Identify which cell holds the provided text, then report its (X, Y) central coordinate. 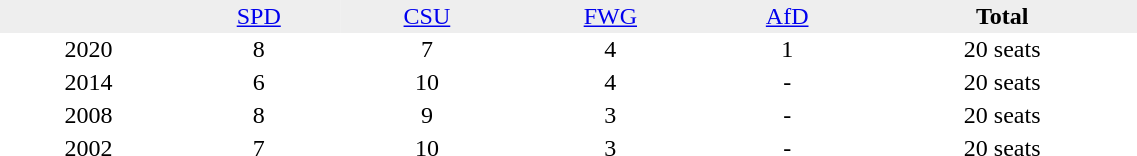
10 (428, 82)
6 (259, 82)
9 (428, 116)
CSU (428, 16)
3 (610, 116)
2014 (88, 82)
FWG (610, 16)
SPD (259, 16)
7 (428, 50)
2008 (88, 116)
1 (788, 50)
2020 (88, 50)
AfD (788, 16)
